Capture the cell that displays the provided text and extract its [x, y] central coordinate. 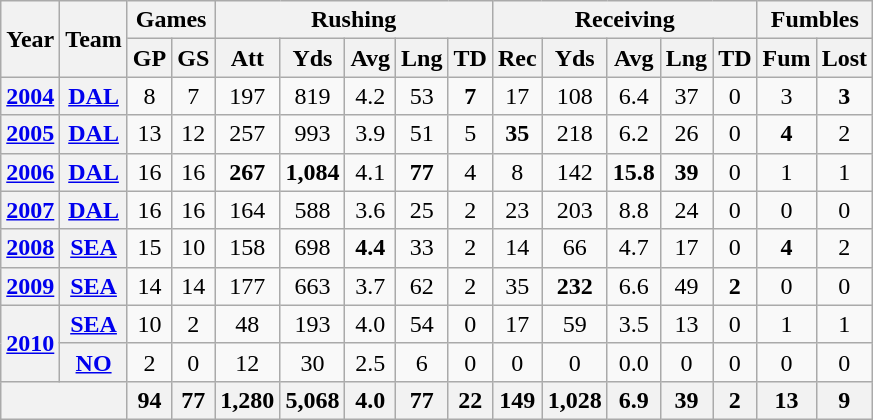
993 [312, 134]
267 [248, 172]
49 [686, 286]
2010 [30, 343]
6.9 [634, 400]
6.4 [634, 96]
197 [248, 96]
Lost [844, 58]
4.7 [634, 248]
22 [470, 400]
30 [312, 362]
663 [312, 286]
94 [149, 400]
149 [517, 400]
15 [149, 248]
3.5 [634, 324]
26 [686, 134]
GS [194, 58]
108 [574, 96]
66 [574, 248]
2008 [30, 248]
3.9 [370, 134]
1,084 [312, 172]
1,028 [574, 400]
257 [248, 134]
Rec [517, 58]
1,280 [248, 400]
24 [686, 210]
203 [574, 210]
158 [248, 248]
48 [248, 324]
6.2 [634, 134]
9 [844, 400]
Team [94, 39]
Att [248, 58]
15.8 [634, 172]
Rushing [354, 20]
3.6 [370, 210]
588 [312, 210]
698 [312, 248]
4.1 [370, 172]
Fumbles [814, 20]
8.8 [634, 210]
51 [422, 134]
4.2 [370, 96]
GP [149, 58]
6 [422, 362]
2009 [30, 286]
62 [422, 286]
142 [574, 172]
2006 [30, 172]
25 [422, 210]
2005 [30, 134]
5,068 [312, 400]
177 [248, 286]
164 [248, 210]
193 [312, 324]
819 [312, 96]
33 [422, 248]
218 [574, 134]
3.7 [370, 286]
Year [30, 39]
Fum [786, 58]
Games [170, 20]
6.6 [634, 286]
23 [517, 210]
54 [422, 324]
5 [470, 134]
Receiving [624, 20]
NO [94, 362]
2007 [30, 210]
0.0 [634, 362]
2004 [30, 96]
59 [574, 324]
4.4 [370, 248]
53 [422, 96]
37 [686, 96]
2.5 [370, 362]
232 [574, 286]
